For the text-containing cell, return its midpoint in [x, y] coordinate format. 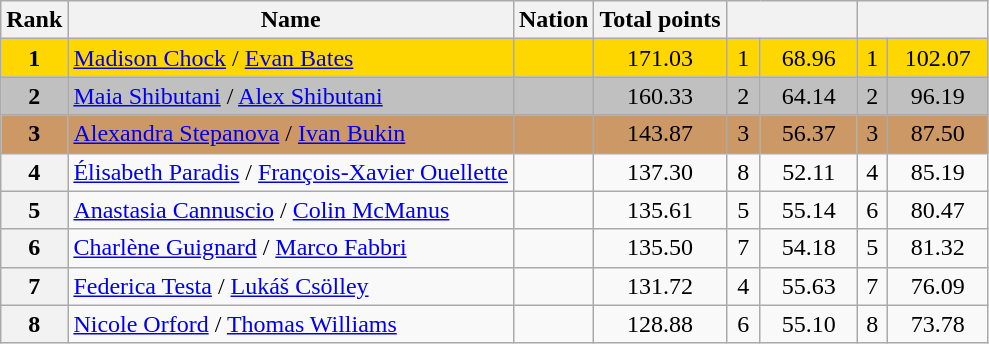
81.32 [938, 248]
76.09 [938, 286]
Alexandra Stepanova / Ivan Bukin [291, 134]
96.19 [938, 96]
73.78 [938, 324]
54.18 [808, 248]
Total points [660, 20]
80.47 [938, 210]
160.33 [660, 96]
Nicole Orford / Thomas Williams [291, 324]
102.07 [938, 58]
55.14 [808, 210]
128.88 [660, 324]
Anastasia Cannuscio / Colin McManus [291, 210]
85.19 [938, 172]
135.61 [660, 210]
87.50 [938, 134]
Federica Testa / Lukáš Csölley [291, 286]
Madison Chock / Evan Bates [291, 58]
Maia Shibutani / Alex Shibutani [291, 96]
52.11 [808, 172]
Name [291, 20]
55.63 [808, 286]
Élisabeth Paradis / François-Xavier Ouellette [291, 172]
56.37 [808, 134]
68.96 [808, 58]
137.30 [660, 172]
Nation [553, 20]
55.10 [808, 324]
171.03 [660, 58]
135.50 [660, 248]
Rank [34, 20]
64.14 [808, 96]
131.72 [660, 286]
143.87 [660, 134]
Charlène Guignard / Marco Fabbri [291, 248]
